Locate the cell with the specified text and output its (X, Y) center coordinate. 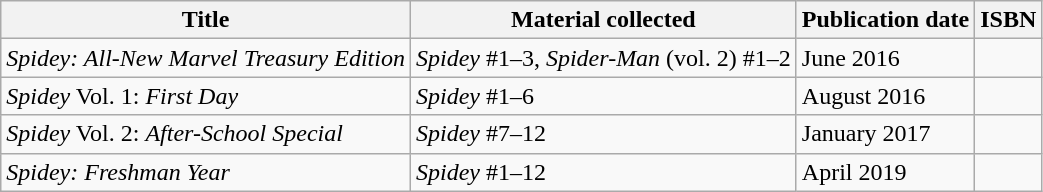
January 2017 (885, 134)
Spidey: Freshman Year (206, 172)
Title (206, 20)
April 2019 (885, 172)
Spidey #1–3, Spider-Man (vol. 2) #1–2 (603, 58)
Spidey #7–12 (603, 134)
Spidey #1–6 (603, 96)
June 2016 (885, 58)
Spidey Vol. 1: First Day (206, 96)
ISBN (1008, 20)
Spidey #1–12 (603, 172)
Spidey: All-New Marvel Treasury Edition (206, 58)
August 2016 (885, 96)
Publication date (885, 20)
Spidey Vol. 2: After-School Special (206, 134)
Material collected (603, 20)
